Return (x, y) of the center of cell containing provided text 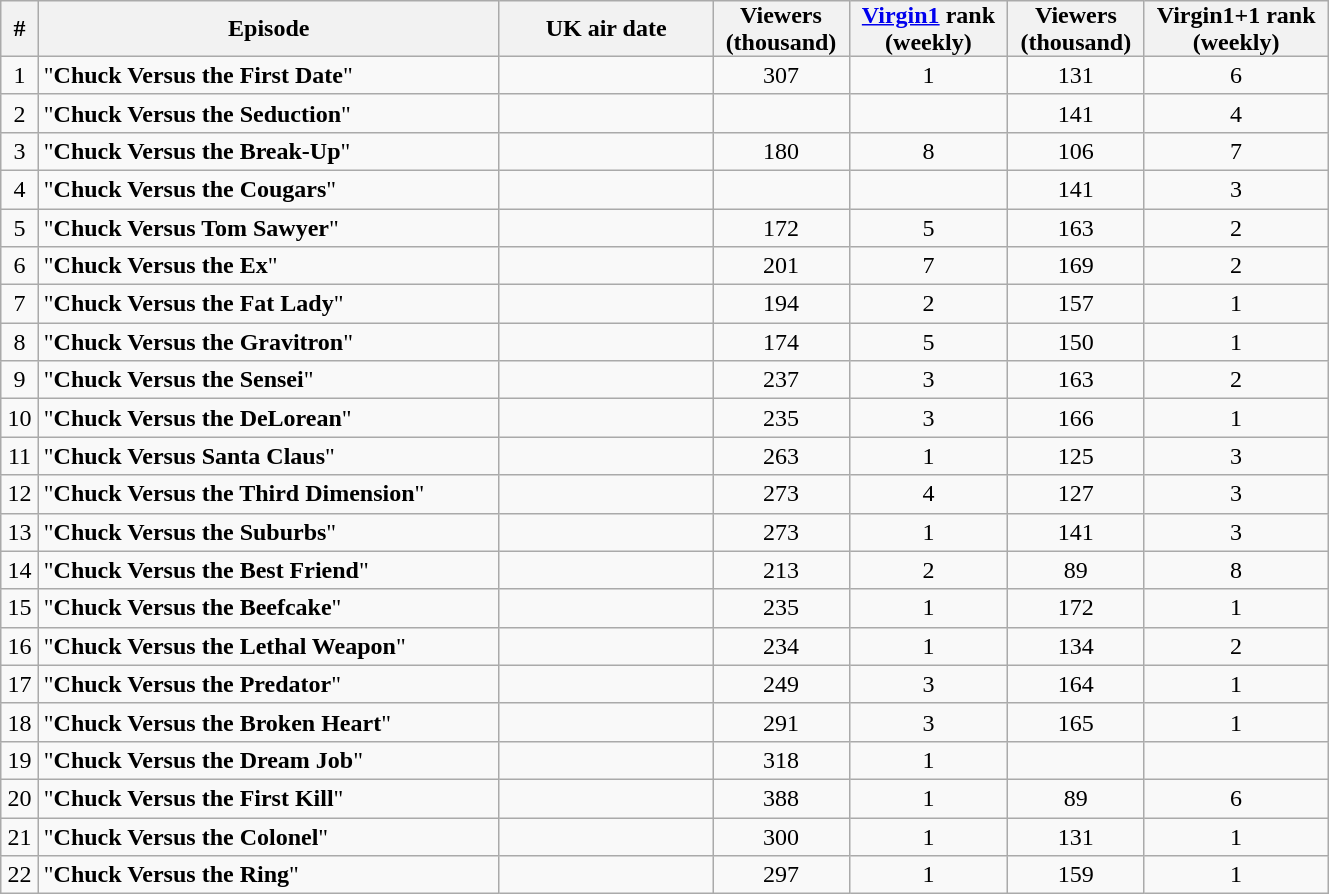
307 (781, 75)
Virgin1+1 rank(weekly) (1236, 29)
159 (1076, 875)
"Chuck Versus the Ring" (268, 875)
"Chuck Versus the Break-Up" (268, 151)
125 (1076, 456)
"Chuck Versus the Broken Heart" (268, 722)
11 (20, 456)
164 (1076, 684)
150 (1076, 342)
"Chuck Versus the Dream Job" (268, 760)
"Chuck Versus the First Date" (268, 75)
13 (20, 532)
"Chuck Versus the DeLorean" (268, 418)
Virgin1 rank(weekly) (928, 29)
21 (20, 837)
Episode (268, 29)
"Chuck Versus the Lethal Weapon" (268, 646)
300 (781, 837)
291 (781, 722)
"Chuck Versus the Predator" (268, 684)
18 (20, 722)
"Chuck Versus the Beefcake" (268, 608)
213 (781, 570)
318 (781, 760)
234 (781, 646)
15 (20, 608)
"Chuck Versus the Seduction" (268, 113)
"Chuck Versus the First Kill" (268, 798)
127 (1076, 494)
"Chuck Versus the Fat Lady" (268, 304)
169 (1076, 266)
134 (1076, 646)
UK air date (606, 29)
16 (20, 646)
263 (781, 456)
388 (781, 798)
"Chuck Versus Tom Sawyer" (268, 227)
"Chuck Versus the Third Dimension" (268, 494)
"Chuck Versus the Ex" (268, 266)
17 (20, 684)
166 (1076, 418)
165 (1076, 722)
201 (781, 266)
"Chuck Versus the Gravitron" (268, 342)
237 (781, 380)
157 (1076, 304)
"Chuck Versus the Cougars" (268, 189)
12 (20, 494)
# (20, 29)
174 (781, 342)
22 (20, 875)
10 (20, 418)
106 (1076, 151)
"Chuck Versus the Best Friend" (268, 570)
"Chuck Versus the Sensei" (268, 380)
19 (20, 760)
297 (781, 875)
9 (20, 380)
20 (20, 798)
194 (781, 304)
249 (781, 684)
180 (781, 151)
"Chuck Versus the Suburbs" (268, 532)
"Chuck Versus Santa Claus" (268, 456)
"Chuck Versus the Colonel" (268, 837)
14 (20, 570)
